Identify which cell holds the provided text, then report its [X, Y] central coordinate. 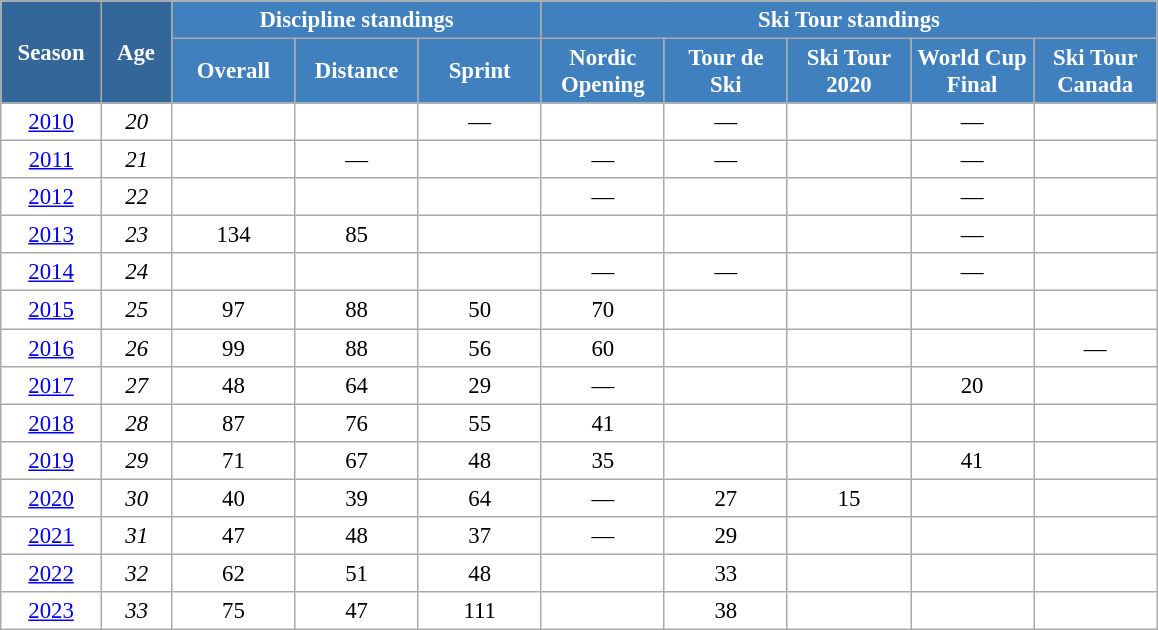
2021 [52, 536]
134 [234, 235]
2016 [52, 348]
85 [356, 235]
2013 [52, 235]
70 [602, 310]
32 [136, 573]
2015 [52, 310]
2022 [52, 573]
23 [136, 235]
2011 [52, 160]
Tour deSki [726, 72]
Ski TourCanada [1096, 72]
56 [480, 348]
71 [234, 460]
2012 [52, 197]
55 [480, 423]
21 [136, 160]
25 [136, 310]
60 [602, 348]
39 [356, 498]
2020 [52, 498]
26 [136, 348]
Ski Tour2020 [848, 72]
38 [726, 611]
31 [136, 536]
99 [234, 348]
40 [234, 498]
37 [480, 536]
87 [234, 423]
Sprint [480, 72]
NordicOpening [602, 72]
Ski Tour standings [848, 20]
2017 [52, 385]
2018 [52, 423]
World CupFinal [972, 72]
Overall [234, 72]
28 [136, 423]
Discipline standings [356, 20]
111 [480, 611]
2010 [52, 122]
35 [602, 460]
30 [136, 498]
2014 [52, 273]
Season [52, 52]
2019 [52, 460]
50 [480, 310]
22 [136, 197]
51 [356, 573]
Age [136, 52]
97 [234, 310]
67 [356, 460]
Distance [356, 72]
15 [848, 498]
76 [356, 423]
62 [234, 573]
75 [234, 611]
2023 [52, 611]
24 [136, 273]
